Identify which cell holds the provided text, then report its (x, y) central coordinate. 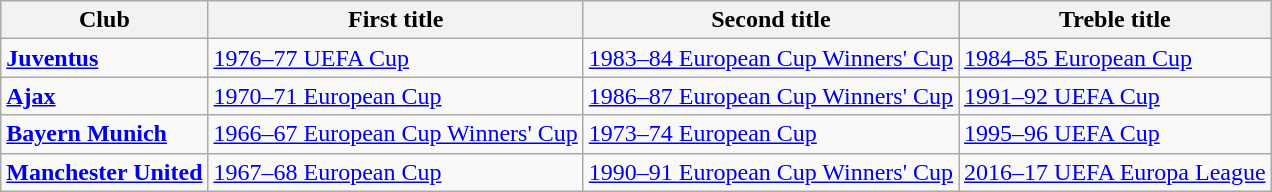
1984–85 European Cup (1116, 58)
1995–96 UEFA Cup (1116, 134)
Juventus (104, 58)
First title (396, 20)
1970–71 European Cup (396, 96)
1966–67 European Cup Winners' Cup (396, 134)
1986–87 European Cup Winners' Cup (770, 96)
1990–91 European Cup Winners' Cup (770, 172)
Treble title (1116, 20)
Bayern Munich (104, 134)
1976–77 UEFA Cup (396, 58)
2016–17 UEFA Europa League (1116, 172)
Club (104, 20)
Manchester United (104, 172)
Ajax (104, 96)
1983–84 European Cup Winners' Cup (770, 58)
1967–68 European Cup (396, 172)
1973–74 European Cup (770, 134)
1991–92 UEFA Cup (1116, 96)
Second title (770, 20)
